Scan for the cell matching the given text and deliver its [X, Y] coordinate at center. 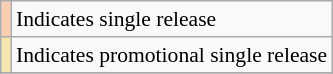
Indicates promotional single release [172, 55]
Indicates single release [172, 19]
